From the cell containing the given text, extract its center point as (X, Y) coordinate. 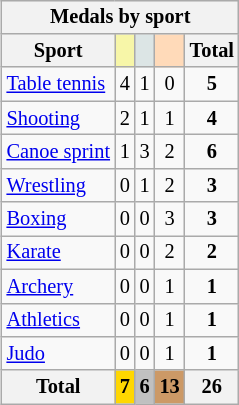
Karate (58, 253)
26 (212, 387)
7 (125, 387)
5 (212, 84)
Shooting (58, 118)
Medals by sport (120, 17)
Boxing (58, 219)
Wrestling (58, 185)
Canoe sprint (58, 152)
Archery (58, 286)
Athletics (58, 320)
Sport (58, 51)
Judo (58, 354)
13 (170, 387)
Table tennis (58, 84)
